Find where the given text appears and provide that cell's center as [X, Y] coordinate. 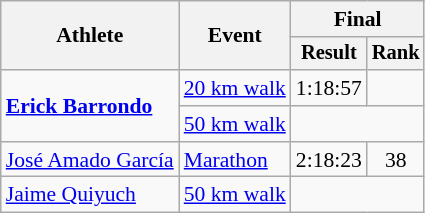
Athlete [90, 36]
Final [358, 19]
38 [396, 160]
José Amado García [90, 160]
Erick Barrondo [90, 106]
Marathon [235, 160]
Event [235, 36]
Rank [396, 54]
Result [329, 54]
2:18:23 [329, 160]
20 km walk [235, 88]
1:18:57 [329, 88]
Jaime Quiyuch [90, 195]
